Return [x, y] of the center of cell containing provided text 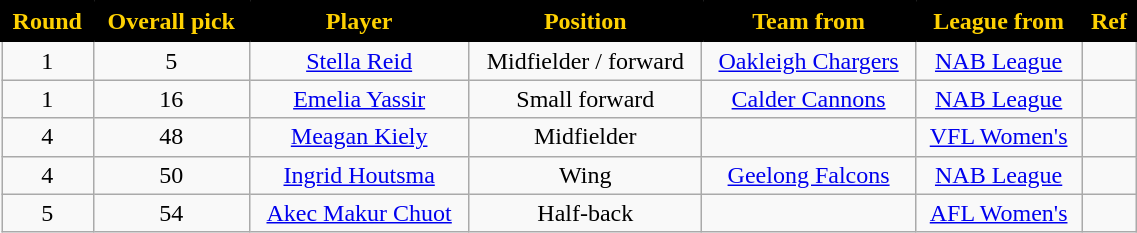
Team from [809, 22]
Akec Makur Chuot [358, 213]
Midfielder / forward [586, 60]
Half-back [586, 213]
Stella Reid [358, 60]
16 [171, 99]
AFL Women's [998, 213]
Calder Cannons [809, 99]
Ingrid Houtsma [358, 175]
Oakleigh Chargers [809, 60]
Meagan Kiely [358, 137]
Position [586, 22]
48 [171, 137]
Midfielder [586, 137]
Geelong Falcons [809, 175]
Round [48, 22]
50 [171, 175]
Player [358, 22]
54 [171, 213]
Ref [1109, 22]
Small forward [586, 99]
Overall pick [171, 22]
League from [998, 22]
Wing [586, 175]
VFL Women's [998, 137]
Emelia Yassir [358, 99]
